Return (x, y) of the center of cell containing provided text 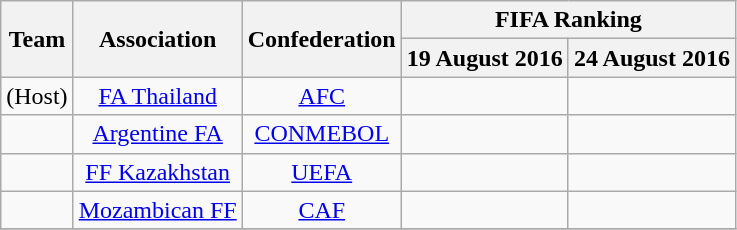
Mozambican FF (158, 210)
Association (158, 39)
FIFA Ranking (568, 20)
(Host) (37, 96)
24 August 2016 (652, 58)
Team (37, 39)
19 August 2016 (484, 58)
Confederation (322, 39)
FA Thailand (158, 96)
AFC (322, 96)
CONMEBOL (322, 134)
FF Kazakhstan (158, 172)
CAF (322, 210)
Argentine FA (158, 134)
UEFA (322, 172)
